For the text-containing cell, return its midpoint in [x, y] coordinate format. 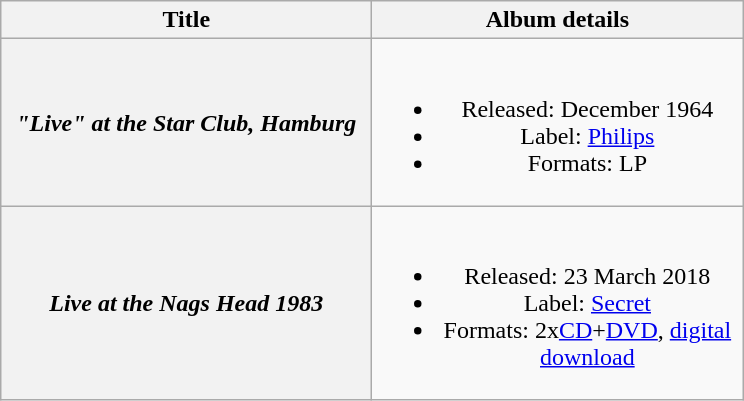
"Live" at the Star Club, Hamburg [186, 122]
Released: 23 March 2018Label: SecretFormats: 2xCD+DVD, digital download [558, 303]
Released: December 1964Label: PhilipsFormats: LP [558, 122]
Title [186, 20]
Album details [558, 20]
Live at the Nags Head 1983 [186, 303]
